Identify which cell holds the provided text, then report its (x, y) central coordinate. 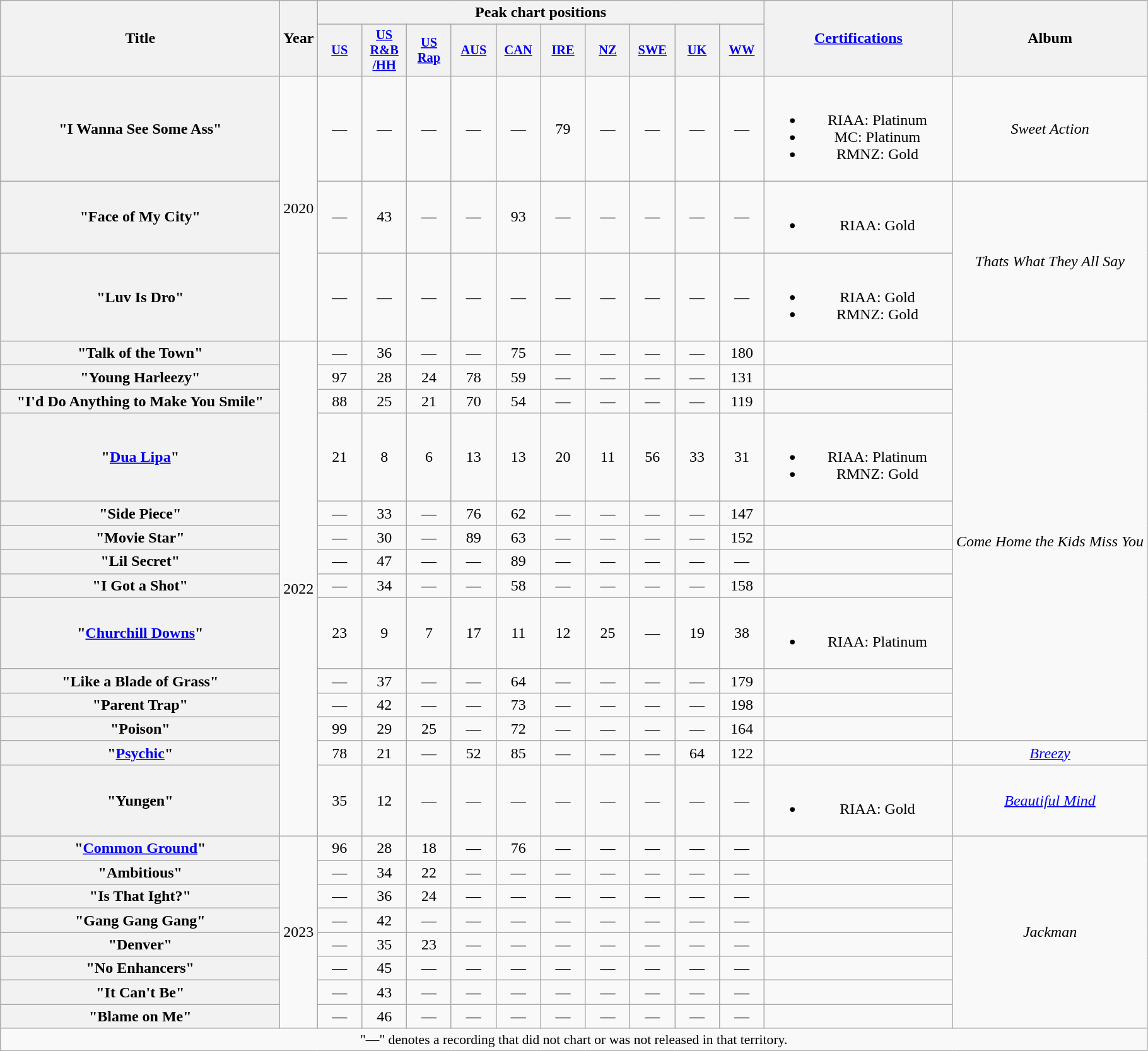
"I Wanna See Some Ass" (140, 129)
Thats What They All Say (1050, 261)
"No Enhancers" (140, 968)
"Face of My City" (140, 217)
Come Home the Kids Miss You (1050, 541)
"Yungen" (140, 800)
79 (563, 129)
Peak chart positions (541, 13)
"Psychic" (140, 753)
62 (518, 514)
88 (339, 401)
"—" denotes a recording that did not chart or was not released in that territory. (574, 1040)
97 (339, 377)
"Is That Ight?" (140, 896)
RIAA: PlatinumRMNZ: Gold (858, 457)
Sweet Action (1050, 129)
99 (339, 729)
8 (385, 457)
Jackman (1050, 932)
18 (429, 848)
75 (518, 353)
96 (339, 848)
WW (742, 50)
198 (742, 705)
UK (698, 50)
2022 (299, 589)
USR&B/HH (385, 50)
56 (652, 457)
AUS (473, 50)
180 (742, 353)
Breezy (1050, 753)
Year (299, 38)
"Luv Is Dro" (140, 297)
70 (473, 401)
20 (563, 457)
58 (518, 585)
RIAA: PlatinumMC: PlatinumRMNZ: Gold (858, 129)
Album (1050, 38)
Beautiful Mind (1050, 800)
37 (385, 681)
"Like a Blade of Grass" (140, 681)
6 (429, 457)
22 (429, 872)
179 (742, 681)
"Young Harleezy" (140, 377)
"Common Ground" (140, 848)
"Side Piece" (140, 514)
29 (385, 729)
RIAA: GoldRMNZ: Gold (858, 297)
46 (385, 1016)
"Ambitious" (140, 872)
2023 (299, 932)
Title (140, 38)
US (339, 50)
2020 (299, 208)
9 (385, 633)
"I Got a Shot" (140, 585)
63 (518, 537)
119 (742, 401)
SWE (652, 50)
"Parent Trap" (140, 705)
"Blame on Me" (140, 1016)
164 (742, 729)
30 (385, 537)
"Denver" (140, 944)
47 (385, 561)
122 (742, 753)
NZ (608, 50)
45 (385, 968)
93 (518, 217)
"I'd Do Anything to Make You Smile" (140, 401)
52 (473, 753)
CAN (518, 50)
158 (742, 585)
"Poison" (140, 729)
31 (742, 457)
"Lil Secret" (140, 561)
"It Can't Be" (140, 992)
Certifications (858, 38)
85 (518, 753)
19 (698, 633)
131 (742, 377)
17 (473, 633)
"Dua Lipa" (140, 457)
RIAA: Platinum (858, 633)
"Talk of the Town" (140, 353)
7 (429, 633)
147 (742, 514)
"Gang Gang Gang" (140, 920)
59 (518, 377)
54 (518, 401)
72 (518, 729)
"Movie Star" (140, 537)
152 (742, 537)
IRE (563, 50)
73 (518, 705)
USRap (429, 50)
"Churchill Downs" (140, 633)
38 (742, 633)
